Scan for the cell matching the given text and deliver its (X, Y) coordinate at center. 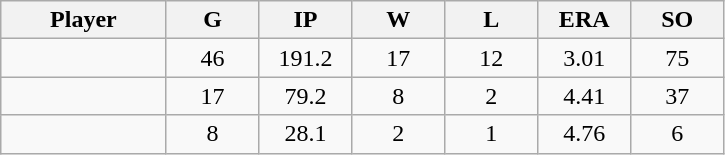
Player (84, 20)
37 (678, 96)
SO (678, 20)
6 (678, 134)
79.2 (306, 96)
W (398, 20)
75 (678, 58)
ERA (584, 20)
12 (492, 58)
G (212, 20)
28.1 (306, 134)
4.41 (584, 96)
1 (492, 134)
46 (212, 58)
4.76 (584, 134)
IP (306, 20)
L (492, 20)
191.2 (306, 58)
3.01 (584, 58)
